Locate the cell with the specified text and output its [x, y] center coordinate. 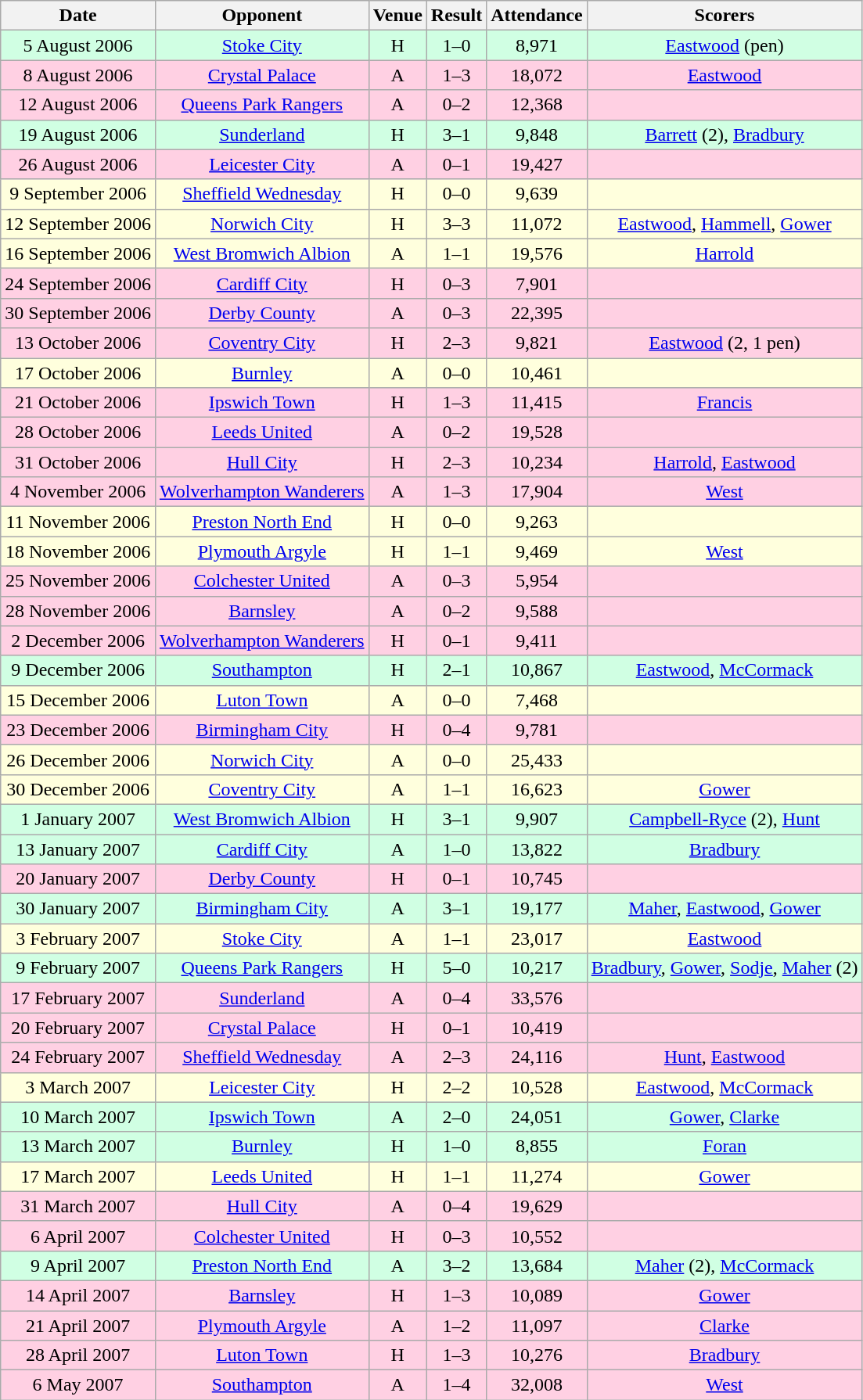
10,867 [537, 670]
8,971 [537, 45]
13 January 2007 [78, 849]
11 November 2006 [78, 522]
23 December 2006 [78, 730]
10,276 [537, 1355]
Attendance [537, 16]
17 March 2007 [78, 1176]
6 April 2007 [78, 1236]
15 December 2006 [78, 700]
21 April 2007 [78, 1326]
8,855 [537, 1147]
24,116 [537, 1057]
9,639 [537, 194]
28 April 2007 [78, 1355]
30 September 2006 [78, 313]
10,461 [537, 373]
12,368 [537, 105]
19,629 [537, 1206]
Maher, Eastwood, Gower [725, 909]
Bradbury, Gower, Sodje, Maher (2) [725, 968]
Result [456, 16]
31 March 2007 [78, 1206]
3 March 2007 [78, 1087]
11,097 [537, 1326]
13,822 [537, 849]
Barrett (2), Bradbury [725, 135]
2–2 [456, 1087]
24,051 [537, 1117]
9 February 2007 [78, 968]
11,415 [537, 403]
12 September 2006 [78, 224]
12 August 2006 [78, 105]
5 August 2006 [78, 45]
14 April 2007 [78, 1295]
3–2 [456, 1265]
28 October 2006 [78, 433]
19,177 [537, 909]
Harrold [725, 253]
11,072 [537, 224]
9,588 [537, 611]
1–2 [456, 1326]
2 December 2006 [78, 641]
17,904 [537, 492]
Opponent [261, 16]
9 April 2007 [78, 1265]
9 December 2006 [78, 670]
17 October 2006 [78, 373]
20 January 2007 [78, 879]
30 January 2007 [78, 909]
Maher (2), McCormack [725, 1265]
23,017 [537, 939]
9,469 [537, 551]
Venue [397, 16]
Clarke [725, 1326]
3 February 2007 [78, 939]
13 October 2006 [78, 343]
25,433 [537, 759]
11,274 [537, 1176]
7,901 [537, 283]
18,072 [537, 75]
Foran [725, 1147]
Campbell-Ryce (2), Hunt [725, 819]
9,848 [537, 135]
Gower, Clarke [725, 1117]
20 February 2007 [78, 1028]
9,907 [537, 819]
9,821 [537, 343]
19,576 [537, 253]
26 December 2006 [78, 759]
9,411 [537, 641]
17 February 2007 [78, 998]
5–0 [456, 968]
10,419 [537, 1028]
24 February 2007 [78, 1057]
Eastwood (2, 1 pen) [725, 343]
10,234 [537, 462]
28 November 2006 [78, 611]
Date [78, 16]
10 March 2007 [78, 1117]
21 October 2006 [78, 403]
19,427 [537, 164]
10,217 [537, 968]
Harrold, Eastwood [725, 462]
4 November 2006 [78, 492]
16 September 2006 [78, 253]
7,468 [537, 700]
2–0 [456, 1117]
32,008 [537, 1385]
Francis [725, 403]
1–4 [456, 1385]
2–1 [456, 670]
8 August 2006 [78, 75]
Hunt, Eastwood [725, 1057]
19,528 [537, 433]
26 August 2006 [78, 164]
9 September 2006 [78, 194]
13 March 2007 [78, 1147]
5,954 [537, 581]
22,395 [537, 313]
9,263 [537, 522]
Scorers [725, 16]
10,552 [537, 1236]
16,623 [537, 789]
18 November 2006 [78, 551]
13,684 [537, 1265]
10,528 [537, 1087]
31 October 2006 [78, 462]
3–3 [456, 224]
19 August 2006 [78, 135]
30 December 2006 [78, 789]
25 November 2006 [78, 581]
10,089 [537, 1295]
Eastwood, Hammell, Gower [725, 224]
10,745 [537, 879]
24 September 2006 [78, 283]
Eastwood (pen) [725, 45]
33,576 [537, 998]
6 May 2007 [78, 1385]
1 January 2007 [78, 819]
9,781 [537, 730]
